Detect which cell encompasses the target text, then output its (x, y) center coordinate. 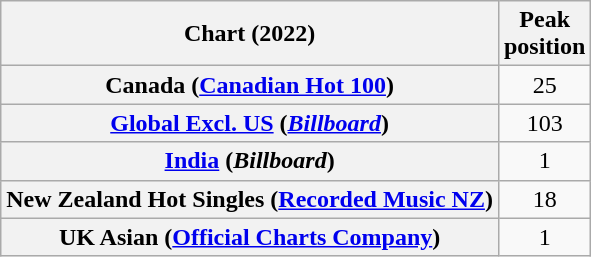
Peakposition (544, 34)
Chart (2022) (250, 34)
New Zealand Hot Singles (Recorded Music NZ) (250, 199)
UK Asian (Official Charts Company) (250, 237)
103 (544, 123)
Global Excl. US (Billboard) (250, 123)
India (Billboard) (250, 161)
25 (544, 85)
18 (544, 199)
Canada (Canadian Hot 100) (250, 85)
